Return (x, y) of the center of cell containing provided text 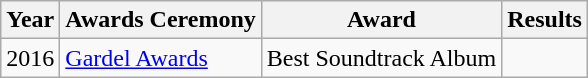
2016 (30, 58)
Awards Ceremony (160, 20)
Best Soundtrack Album (381, 58)
Results (545, 20)
Award (381, 20)
Year (30, 20)
Gardel Awards (160, 58)
